Extract the (X, Y) coordinate from the center of the cell holding the provided text.  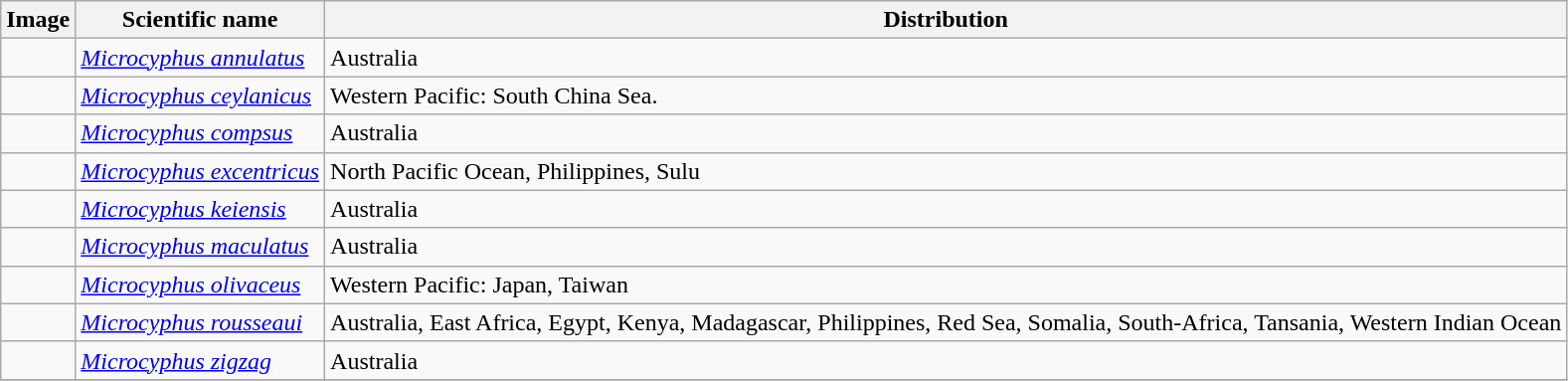
North Pacific Ocean, Philippines, Sulu (947, 171)
Microcyphus ceylanicus (201, 95)
Microcyphus zigzag (201, 360)
Microcyphus keiensis (201, 209)
Microcyphus maculatus (201, 247)
Western Pacific: Japan, Taiwan (947, 285)
Scientific name (201, 20)
Australia, East Africa, Egypt, Kenya, Madagascar, Philippines, Red Sea, Somalia, South-Africa, Tansania, Western Indian Ocean (947, 322)
Microcyphus compsus (201, 133)
Image (38, 20)
Distribution (947, 20)
Microcyphus annulatus (201, 58)
Microcyphus olivaceus (201, 285)
Western Pacific: South China Sea. (947, 95)
Microcyphus excentricus (201, 171)
Microcyphus rousseaui (201, 322)
